Return the (x, y) coordinate for the center point of the cell that contains the specified text.  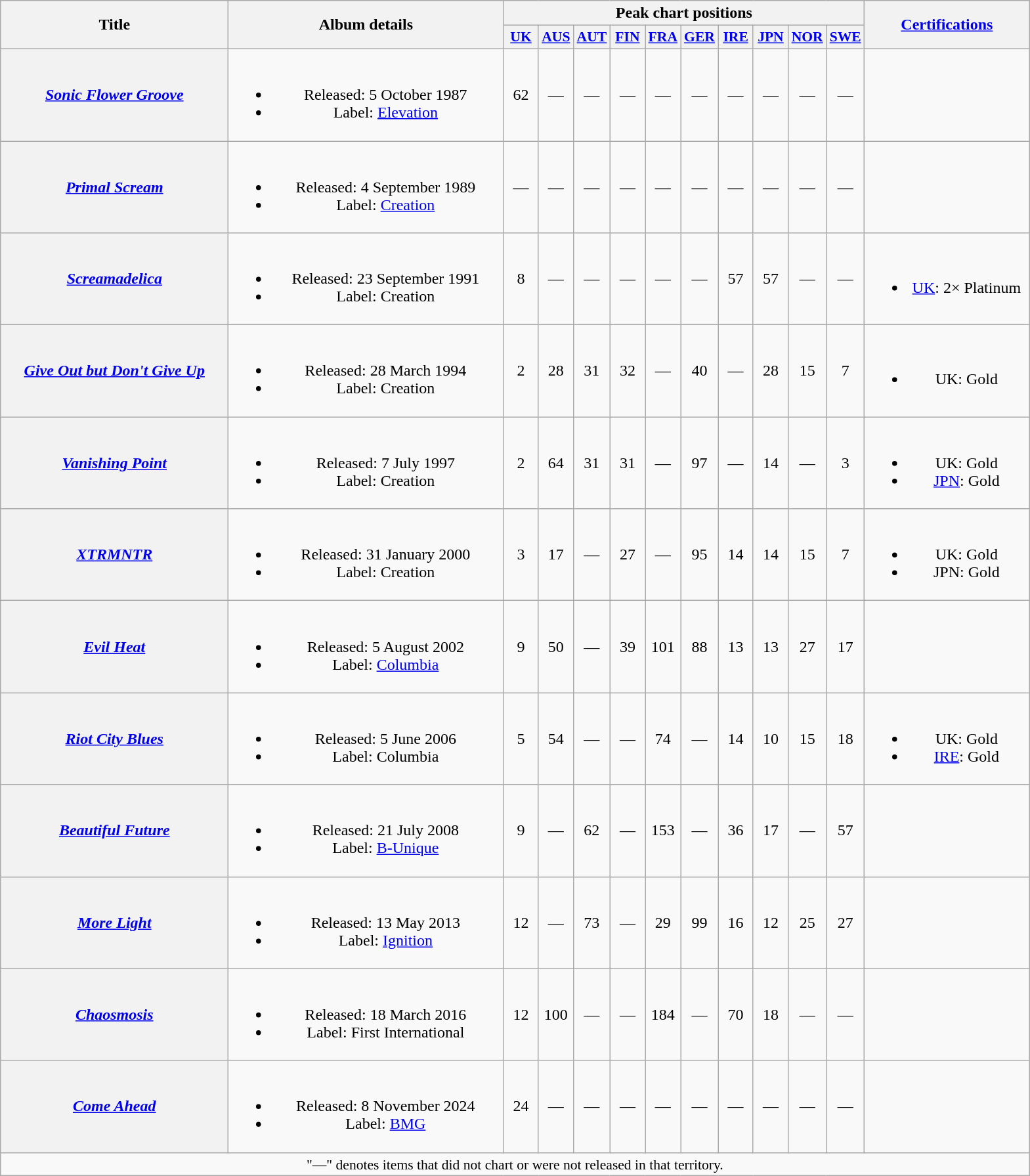
101 (663, 647)
99 (700, 923)
Sonic Flower Groove (114, 95)
10 (771, 739)
AUT (592, 37)
64 (555, 463)
Certifications (947, 25)
IRE (735, 37)
GER (700, 37)
Released: 18 March 2016Label: First International (366, 1014)
Evil Heat (114, 647)
32 (628, 371)
Beautiful Future (114, 831)
153 (663, 831)
16 (735, 923)
100 (555, 1014)
Come Ahead (114, 1106)
Released: 4 September 1989Label: Creation (366, 186)
Screamadelica (114, 279)
UK (521, 37)
UK: Gold (947, 371)
29 (663, 923)
AUS (555, 37)
More Light (114, 923)
73 (592, 923)
Released: 7 July 1997Label: Creation (366, 463)
UK: GoldIRE: Gold (947, 739)
UK: 2× Platinum (947, 279)
NOR (807, 37)
SWE (846, 37)
54 (555, 739)
Released: 8 November 2024Label: BMG (366, 1106)
74 (663, 739)
Released: 23 September 1991Label: Creation (366, 279)
39 (628, 647)
FRA (663, 37)
Released: 5 June 2006Label: Columbia (366, 739)
88 (700, 647)
Released: 31 January 2000Label: Creation (366, 555)
Title (114, 25)
Album details (366, 25)
Released: 13 May 2013Label: Ignition (366, 923)
8 (521, 279)
36 (735, 831)
25 (807, 923)
"—" denotes items that did not chart or were not released in that territory. (515, 1164)
XTRMNTR (114, 555)
50 (555, 647)
Released: 28 March 1994Label: Creation (366, 371)
Riot City Blues (114, 739)
70 (735, 1014)
40 (700, 371)
Give Out but Don't Give Up (114, 371)
Released: 5 August 2002Label: Columbia (366, 647)
JPN (771, 37)
Released: 21 July 2008Label: B-Unique (366, 831)
FIN (628, 37)
Chaosmosis (114, 1014)
Vanishing Point (114, 463)
97 (700, 463)
24 (521, 1106)
Primal Scream (114, 186)
Released: 5 October 1987Label: Elevation (366, 95)
5 (521, 739)
Peak chart positions (684, 13)
184 (663, 1014)
95 (700, 555)
